Determine the (X, Y) coordinate at the center of the cell enclosing the given text.  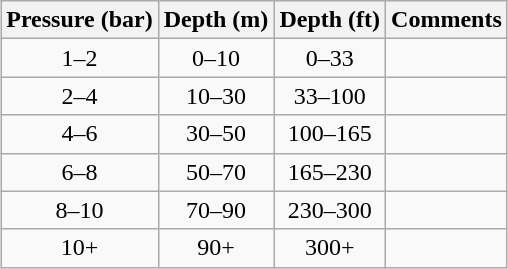
90+ (216, 248)
10–30 (216, 96)
230–300 (330, 210)
30–50 (216, 134)
100–165 (330, 134)
Comments (447, 20)
50–70 (216, 172)
0–33 (330, 58)
2–4 (80, 96)
300+ (330, 248)
6–8 (80, 172)
Depth (m) (216, 20)
0–10 (216, 58)
70–90 (216, 210)
8–10 (80, 210)
4–6 (80, 134)
165–230 (330, 172)
33–100 (330, 96)
Depth (ft) (330, 20)
1–2 (80, 58)
Pressure (bar) (80, 20)
10+ (80, 248)
